Provide the (X, Y) coordinate of the cell's center where the given text is located.  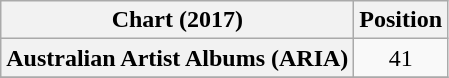
Chart (2017) (178, 20)
Position (401, 20)
Australian Artist Albums (ARIA) (178, 58)
41 (401, 58)
